Search for the cell housing the specified text and yield its [X, Y] center coordinate. 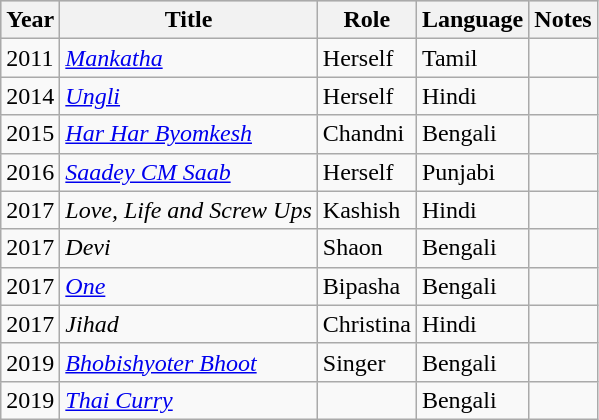
Title [188, 20]
Saadey CM Saab [188, 172]
Notes [563, 20]
Devi [188, 248]
2015 [30, 134]
One [188, 286]
Christina [366, 324]
Year [30, 20]
Language [472, 20]
Shaon [366, 248]
Singer [366, 362]
Bipasha [366, 286]
Punjabi [472, 172]
Thai Curry [188, 400]
Love, Life and Screw Ups [188, 210]
Tamil [472, 58]
Chandni [366, 134]
2016 [30, 172]
2011 [30, 58]
Mankatha [188, 58]
Jihad [188, 324]
2014 [30, 96]
Role [366, 20]
Kashish [366, 210]
Ungli [188, 96]
Har Har Byomkesh [188, 134]
Bhobishyoter Bhoot [188, 362]
